Search for the cell housing the specified text and yield its (x, y) center coordinate. 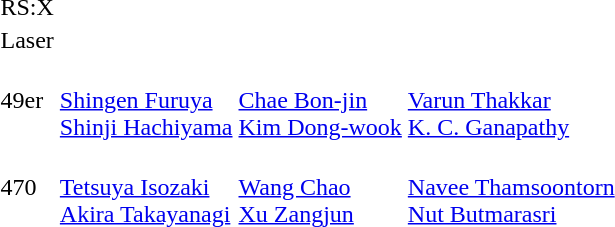
Chae Bon-jinKim Dong-wook (320, 100)
Shingen FuruyaShinji Hachiyama (146, 100)
